Pinpoint the cell where the given text exists, returning its [x, y] midpoint coordinate. 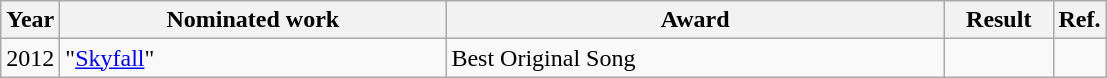
Result [998, 20]
Nominated work [253, 20]
2012 [30, 58]
Award [696, 20]
Ref. [1080, 20]
Best Original Song [696, 58]
Year [30, 20]
"Skyfall" [253, 58]
